Output the [x, y] coordinate of the center of the cell containing the given text.  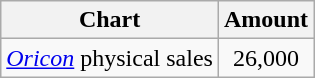
Oricon physical sales [110, 58]
Chart [110, 20]
Amount [266, 20]
26,000 [266, 58]
